Identify which cell holds the provided text, then report its [x, y] central coordinate. 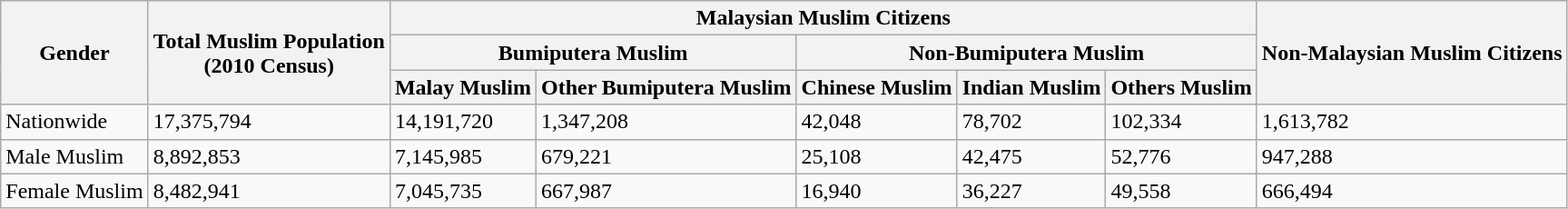
7,045,735 [463, 191]
102,334 [1181, 122]
7,145,985 [463, 156]
947,288 [1412, 156]
42,048 [877, 122]
667,987 [666, 191]
Nationwide [74, 122]
Chinese Muslim [877, 87]
Others Muslim [1181, 87]
36,227 [1031, 191]
52,776 [1181, 156]
Non-Bumiputera Muslim [1026, 53]
78,702 [1031, 122]
42,475 [1031, 156]
Bumiputera Muslim [593, 53]
8,892,853 [269, 156]
679,221 [666, 156]
14,191,720 [463, 122]
Non-Malaysian Muslim Citizens [1412, 53]
Total Muslim Population(2010 Census) [269, 53]
8,482,941 [269, 191]
16,940 [877, 191]
Malaysian Muslim Citizens [823, 18]
17,375,794 [269, 122]
1,613,782 [1412, 122]
666,494 [1412, 191]
Female Muslim [74, 191]
Malay Muslim [463, 87]
Male Muslim [74, 156]
Gender [74, 53]
49,558 [1181, 191]
Other Bumiputera Muslim [666, 87]
Indian Muslim [1031, 87]
1,347,208 [666, 122]
25,108 [877, 156]
